Search for the cell housing the specified text and yield its [X, Y] center coordinate. 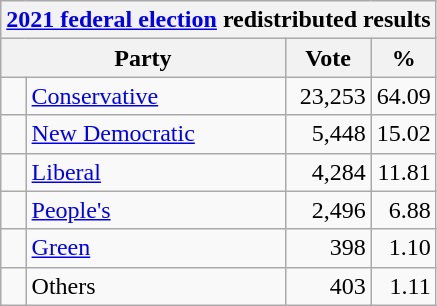
11.81 [404, 172]
15.02 [404, 134]
23,253 [328, 96]
% [404, 58]
2021 federal election redistributed results [218, 20]
5,448 [328, 134]
People's [156, 210]
1.10 [404, 248]
2,496 [328, 210]
398 [328, 248]
Green [156, 248]
64.09 [404, 96]
Party [143, 58]
Vote [328, 58]
6.88 [404, 210]
Conservative [156, 96]
1.11 [404, 286]
New Democratic [156, 134]
403 [328, 286]
Liberal [156, 172]
Others [156, 286]
4,284 [328, 172]
